Determine the [x, y] coordinate at the center of the cell enclosing the given text.  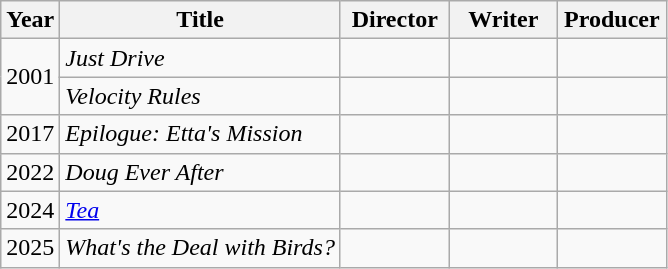
Director [394, 20]
Velocity Rules [200, 96]
Year [30, 20]
Just Drive [200, 58]
2001 [30, 77]
Doug Ever After [200, 172]
Tea [200, 210]
2022 [30, 172]
Writer [504, 20]
Title [200, 20]
What's the Deal with Birds? [200, 248]
Epilogue: Etta's Mission [200, 134]
2024 [30, 210]
2025 [30, 248]
2017 [30, 134]
Producer [612, 20]
